Determine the [x, y] coordinate at the center of the cell enclosing the given text.  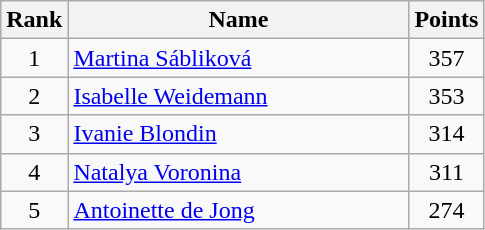
Natalya Voronina [238, 172]
357 [446, 58]
314 [446, 134]
Name [238, 20]
Martina Sábliková [238, 58]
311 [446, 172]
3 [34, 134]
Rank [34, 20]
Antoinette de Jong [238, 210]
1 [34, 58]
2 [34, 96]
5 [34, 210]
Points [446, 20]
Ivanie Blondin [238, 134]
353 [446, 96]
4 [34, 172]
Isabelle Weidemann [238, 96]
274 [446, 210]
